From the cell containing the given text, extract its center point as (X, Y) coordinate. 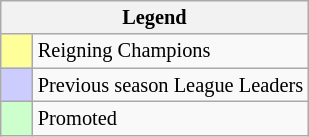
Promoted (170, 118)
Reigning Champions (170, 51)
Legend (154, 17)
Previous season League Leaders (170, 85)
